Search for the cell housing the specified text and yield its [x, y] center coordinate. 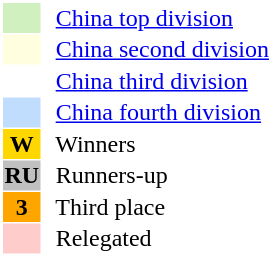
3 [22, 207]
China top division [156, 18]
Winners [156, 144]
RU [22, 175]
China third division [156, 81]
Third place [156, 207]
Relegated [156, 239]
Runners-up [156, 175]
China fourth division [156, 113]
China second division [156, 49]
W [22, 144]
